Output the (X, Y) coordinate of the center of the cell containing the given text.  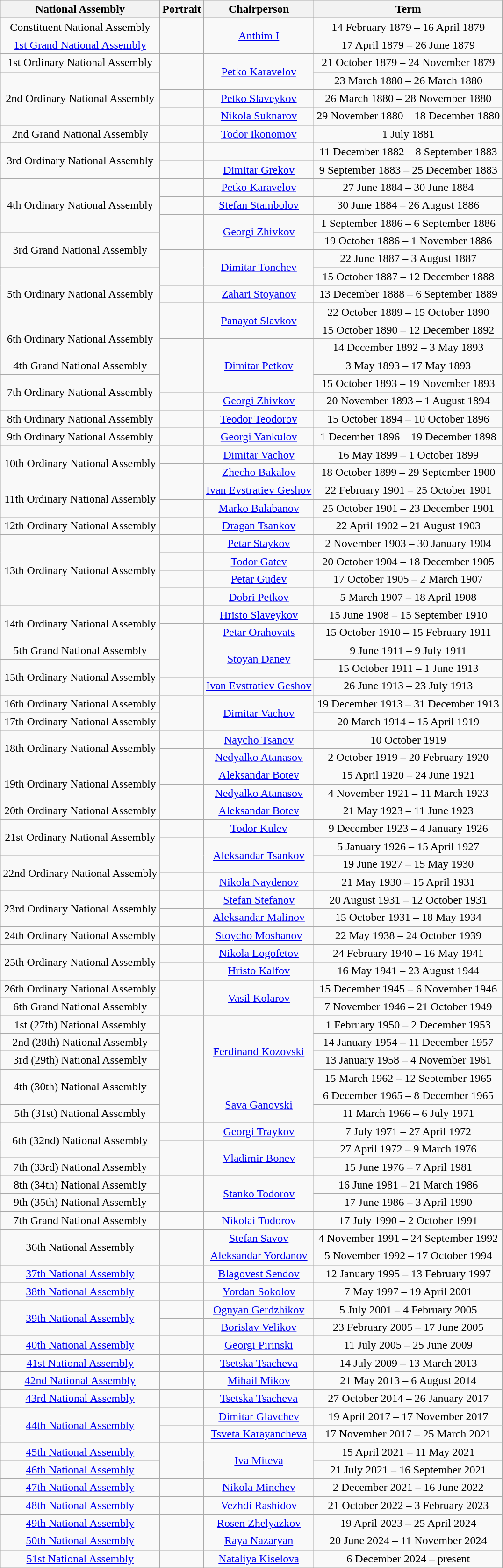
15 December 1945 – 6 November 1946 (409, 989)
17 October 1905 – 2 March 1907 (409, 579)
1st Grand National Assembly (80, 45)
18 October 1899 – 29 September 1900 (409, 472)
Stefan Stefanov (259, 900)
14 December 1892 – 3 May 1893 (409, 348)
5th (31st) National Assembly (80, 1114)
Petko Slaveykov (259, 98)
14 February 1879 – 16 April 1879 (409, 27)
16th Ordinary National Assembly (80, 704)
11 March 1966 – 6 July 1971 (409, 1114)
Todor Gatev (259, 562)
19 June 1927 – 15 May 1930 (409, 864)
7 May 1997 – 19 April 2001 (409, 1291)
Dimitar Grekov (259, 169)
14 January 1954 – 11 December 1957 (409, 1042)
2nd Ordinary National Assembly (80, 98)
Term (409, 9)
27 June 1884 – 30 June 1884 (409, 187)
13th Ordinary National Assembly (80, 570)
20 March 1914 – 15 April 1919 (409, 722)
19 December 1913 – 31 December 1913 (409, 704)
26th Ordinary National Assembly (80, 989)
Anthim I (259, 36)
14th Ordinary National Assembly (80, 624)
Nikola Naydenov (259, 882)
Georgi Yankulov (259, 437)
16 June 1981 – 21 March 1986 (409, 1185)
15 October 1890 – 12 December 1892 (409, 330)
Constituent National Assembly (80, 27)
20 August 1931 – 12 October 1931 (409, 900)
Vasil Kolarov (259, 998)
21st Ordinary National Assembly (80, 838)
25th Ordinary National Assembly (80, 962)
Petar Orahovats (259, 633)
51st National Assembly (80, 1559)
21 May 1923 – 11 June 1923 (409, 811)
24 February 1940 – 16 May 1941 (409, 953)
19 April 2023 – 25 April 2024 (409, 1523)
15 October 1887 – 12 December 1888 (409, 277)
2 October 1919 – 20 February 1920 (409, 757)
Hristo Slaveykov (259, 615)
21 July 2021 – 16 September 2021 (409, 1470)
9th Ordinary National Assembly (80, 437)
24th Ordinary National Assembly (80, 935)
20 June 2024 – 11 November 2024 (409, 1541)
Aleksandar Tsankov (259, 855)
National Assembly (80, 9)
Petar Gudev (259, 579)
21 May 2013 – 6 August 2014 (409, 1381)
17th Ordinary National Assembly (80, 722)
45th National Assembly (80, 1452)
Georgi Traykov (259, 1131)
11 December 1882 – 8 September 1883 (409, 152)
2 November 1903 – 30 January 1904 (409, 544)
15 October 1893 – 19 November 1893 (409, 383)
47th National Assembly (80, 1488)
15 June 1976 – 7 April 1981 (409, 1167)
Nikola Suknarov (259, 116)
40th National Assembly (80, 1345)
Iva Miteva (259, 1461)
20 November 1893 – 1 August 1894 (409, 401)
Dimitar Glavchev (259, 1416)
2nd (28th) National Assembly (80, 1042)
Marko Balabanov (259, 508)
3rd Ordinary National Assembly (80, 160)
36th National Assembly (80, 1247)
38th National Assembly (80, 1291)
17 April 1879 – 26 June 1879 (409, 45)
22nd Ordinary National Assembly (80, 873)
6 December 1965 – 8 December 1965 (409, 1096)
7th Grand National Assembly (80, 1220)
Vezhdi Rashidov (259, 1505)
Ferdinand Kozovski (259, 1051)
Nataliya Kiselova (259, 1559)
42nd National Assembly (80, 1381)
15 October 1931 – 18 May 1934 (409, 918)
20 October 1904 – 18 December 1905 (409, 562)
15 April 2021 – 11 May 2021 (409, 1452)
23 February 2005 – 17 June 2005 (409, 1327)
10th Ordinary National Assembly (80, 463)
6th Grand National Assembly (80, 1006)
41st National Assembly (80, 1363)
Raya Nazaryan (259, 1541)
50th National Assembly (80, 1541)
Mihail Mikov (259, 1381)
22 April 1902 – 21 August 1903 (409, 526)
39th National Assembly (80, 1318)
22 February 1901 – 25 October 1901 (409, 490)
22 June 1887 – 3 August 1887 (409, 259)
12 January 1995 – 13 February 1997 (409, 1274)
1st (27th) National Assembly (80, 1024)
Hristo Kalfov (259, 971)
15 March 1962 – 12 September 1965 (409, 1078)
7 November 1946 – 21 October 1949 (409, 1006)
11th Ordinary National Assembly (80, 499)
5 November 1992 – 17 October 1994 (409, 1256)
Petar Staykov (259, 544)
9th (35th) National Assembly (80, 1203)
19 October 1886 – 1 November 1886 (409, 241)
9 September 1883 – 25 December 1883 (409, 169)
Teodor Teodorov (259, 419)
20th Ordinary National Assembly (80, 811)
3 May 1893 – 17 May 1893 (409, 365)
Aleksandar Malinov (259, 918)
1 December 1896 – 19 December 1898 (409, 437)
44th National Assembly (80, 1425)
17 June 1986 – 3 April 1990 (409, 1203)
7 July 1971 – 27 April 1972 (409, 1131)
8th Ordinary National Assembly (80, 419)
Zhecho Bakalov (259, 472)
12th Ordinary National Assembly (80, 526)
4th Ordinary National Assembly (80, 205)
1 July 1881 (409, 134)
1 September 1886 – 6 September 1886 (409, 223)
15 October 1910 – 15 February 1911 (409, 633)
6th (32nd) National Assembly (80, 1140)
Dragan Tsankov (259, 526)
8th (34th) National Assembly (80, 1185)
Portrait (182, 9)
29 November 1880 – 18 December 1880 (409, 116)
Tsveta Karayancheva (259, 1434)
23 March 1880 – 26 March 1880 (409, 80)
21 October 2022 – 3 February 2023 (409, 1505)
Blagovest Sendov (259, 1274)
49th National Assembly (80, 1523)
22 May 1938 – 24 October 1939 (409, 935)
Dimitar Tonchev (259, 268)
1 February 1950 – 2 December 1953 (409, 1024)
15 October 1911 – 1 June 1913 (409, 668)
10 October 1919 (409, 739)
5th Ordinary National Assembly (80, 294)
25 October 1901 – 23 December 1901 (409, 508)
Aleksandar Yordanov (259, 1256)
27 October 2014 – 26 January 2017 (409, 1399)
Naycho Tsanov (259, 739)
15 June 1908 – 15 September 1910 (409, 615)
4th Grand National Assembly (80, 365)
46th National Assembly (80, 1470)
Nikola Minchev (259, 1488)
30 June 1884 – 26 August 1886 (409, 205)
Todor Kulev (259, 829)
4th (30th) National Assembly (80, 1087)
17 July 1990 – 2 October 1991 (409, 1220)
21 May 1930 – 15 April 1931 (409, 882)
16 May 1899 – 1 October 1899 (409, 454)
26 June 1913 – 23 July 1913 (409, 686)
Chairperson (259, 9)
4 November 1921 – 11 March 1923 (409, 793)
26 March 1880 – 28 November 1880 (409, 98)
Nikolai Todorov (259, 1220)
15 October 1894 – 10 October 1896 (409, 419)
Stanko Todorov (259, 1194)
Nikola Logofetov (259, 953)
Dobri Petkov (259, 597)
1st Ordinary National Assembly (80, 63)
5 March 1907 – 18 April 1908 (409, 597)
Todor Ikonomov (259, 134)
7th (33rd) National Assembly (80, 1167)
Stoycho Moshanov (259, 935)
5 July 2001 – 4 February 2005 (409, 1309)
Vladimir Bonev (259, 1158)
48th National Assembly (80, 1505)
Rosen Zhelyazkov (259, 1523)
2 December 2021 – 16 June 2022 (409, 1488)
5th Grand National Assembly (80, 650)
23rd Ordinary National Assembly (80, 909)
7th Ordinary National Assembly (80, 392)
Borislav Velikov (259, 1327)
3rd (29th) National Assembly (80, 1060)
17 November 2017 – 25 March 2021 (409, 1434)
4 November 1991 – 24 September 1992 (409, 1238)
5 January 1926 – 15 April 1927 (409, 846)
Sava Ganovski (259, 1105)
Zahari Stoyanov (259, 294)
Ognyan Gerdzhikov (259, 1309)
19 April 2017 – 17 November 2017 (409, 1416)
13 January 1958 – 4 November 1961 (409, 1060)
Stefan Savov (259, 1238)
27 April 1972 – 9 March 1976 (409, 1149)
16 May 1941 – 23 August 1944 (409, 971)
37th National Assembly (80, 1274)
6th Ordinary National Assembly (80, 339)
Stefan Stambolov (259, 205)
15 April 1920 – 24 June 1921 (409, 775)
15th Ordinary National Assembly (80, 677)
9 December 1923 – 4 January 1926 (409, 829)
6 December 2024 – present (409, 1559)
Yordan Sokolov (259, 1291)
2nd Grand National Assembly (80, 134)
Panayot Slavkov (259, 321)
18th Ordinary National Assembly (80, 748)
3rd Grand National Assembly (80, 250)
9 June 1911 – 9 July 1911 (409, 650)
Stoyan Danev (259, 659)
43rd National Assembly (80, 1399)
Georgi Pirinski (259, 1345)
11 July 2005 – 25 June 2009 (409, 1345)
13 December 1888 – 6 September 1889 (409, 294)
Dimitar Petkov (259, 365)
22 October 1889 – 15 October 1890 (409, 312)
21 October 1879 – 24 November 1879 (409, 63)
14 July 2009 – 13 March 2013 (409, 1363)
19th Ordinary National Assembly (80, 784)
